Search for the cell housing the specified text and yield its (X, Y) center coordinate. 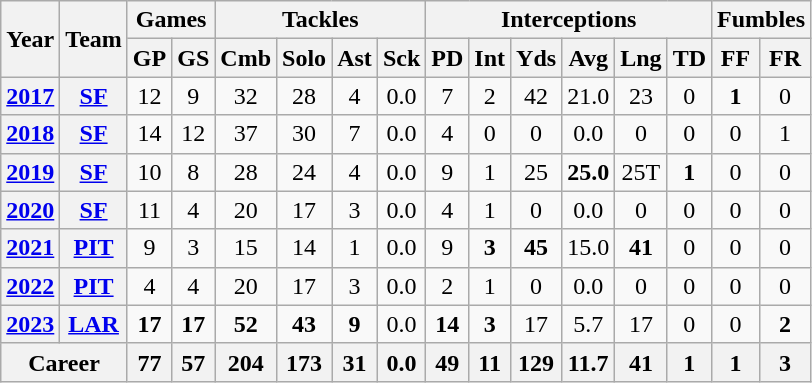
GS (194, 58)
77 (149, 362)
15 (246, 248)
25 (536, 172)
10 (149, 172)
32 (246, 96)
Ast (355, 58)
TD (689, 58)
57 (194, 362)
43 (304, 324)
42 (536, 96)
37 (246, 134)
Tackles (320, 20)
204 (246, 362)
8 (194, 172)
2020 (30, 210)
2017 (30, 96)
Avg (588, 58)
Team (94, 39)
Cmb (246, 58)
129 (536, 362)
5.7 (588, 324)
2022 (30, 286)
173 (304, 362)
Year (30, 39)
LAR (94, 324)
PD (448, 58)
GP (149, 58)
Career (64, 362)
Int (490, 58)
2023 (30, 324)
52 (246, 324)
25.0 (588, 172)
Yds (536, 58)
Solo (304, 58)
31 (355, 362)
2019 (30, 172)
24 (304, 172)
FF (736, 58)
Games (170, 20)
23 (641, 96)
Sck (401, 58)
Interceptions (569, 20)
15.0 (588, 248)
11.7 (588, 362)
FR (784, 58)
49 (448, 362)
30 (304, 134)
2018 (30, 134)
25T (641, 172)
2021 (30, 248)
21.0 (588, 96)
45 (536, 248)
Lng (641, 58)
Fumbles (762, 20)
